Locate the cell with the specified text and output its (x, y) center coordinate. 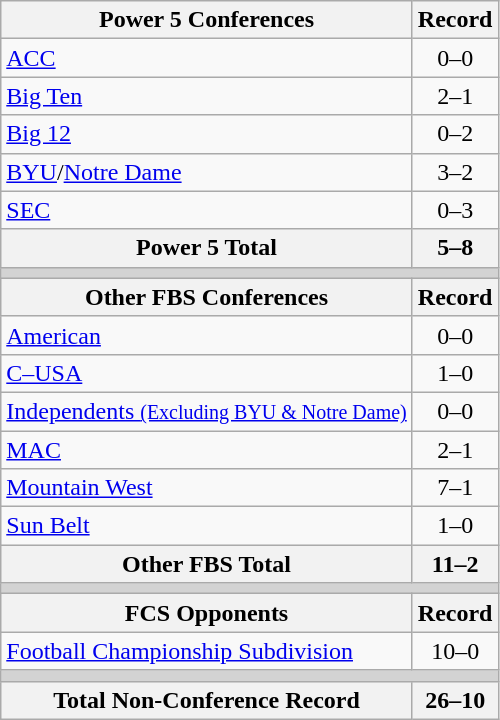
Other FBS Total (207, 564)
Mountain West (207, 488)
3–2 (455, 172)
5–8 (455, 248)
11–2 (455, 564)
SEC (207, 210)
C–USA (207, 373)
Independents (Excluding BYU & Notre Dame) (207, 411)
0–3 (455, 210)
7–1 (455, 488)
Big Ten (207, 96)
MAC (207, 449)
0–2 (455, 134)
BYU/Notre Dame (207, 172)
Sun Belt (207, 526)
FCS Opponents (207, 613)
American (207, 335)
Football Championship Subdivision (207, 651)
Power 5 Conferences (207, 20)
10–0 (455, 651)
ACC (207, 58)
Other FBS Conferences (207, 297)
Power 5 Total (207, 248)
Total Non-Conference Record (207, 700)
Big 12 (207, 134)
26–10 (455, 700)
